Detect which cell encompasses the target text, then output its (X, Y) center coordinate. 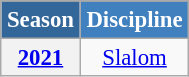
Slalom (134, 58)
Discipline (134, 20)
2021 (40, 58)
Season (40, 20)
